Pinpoint the cell where the given text exists, returning its [x, y] midpoint coordinate. 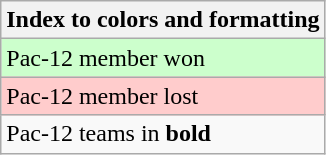
Pac-12 teams in bold [163, 134]
Pac-12 member won [163, 58]
Pac-12 member lost [163, 96]
Index to colors and formatting [163, 20]
